Find where the given text appears and provide that cell's center as [X, Y] coordinate. 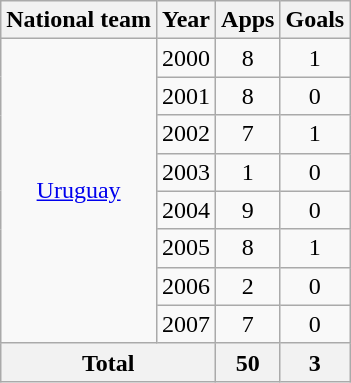
2007 [186, 324]
2002 [186, 134]
Uruguay [79, 191]
Total [108, 362]
2000 [186, 58]
2006 [186, 286]
2005 [186, 248]
2003 [186, 172]
9 [248, 210]
2001 [186, 96]
50 [248, 362]
Apps [248, 20]
National team [79, 20]
Goals [315, 20]
3 [315, 362]
2004 [186, 210]
Year [186, 20]
2 [248, 286]
